Extract the (X, Y) coordinate from the center of the cell holding the provided text.  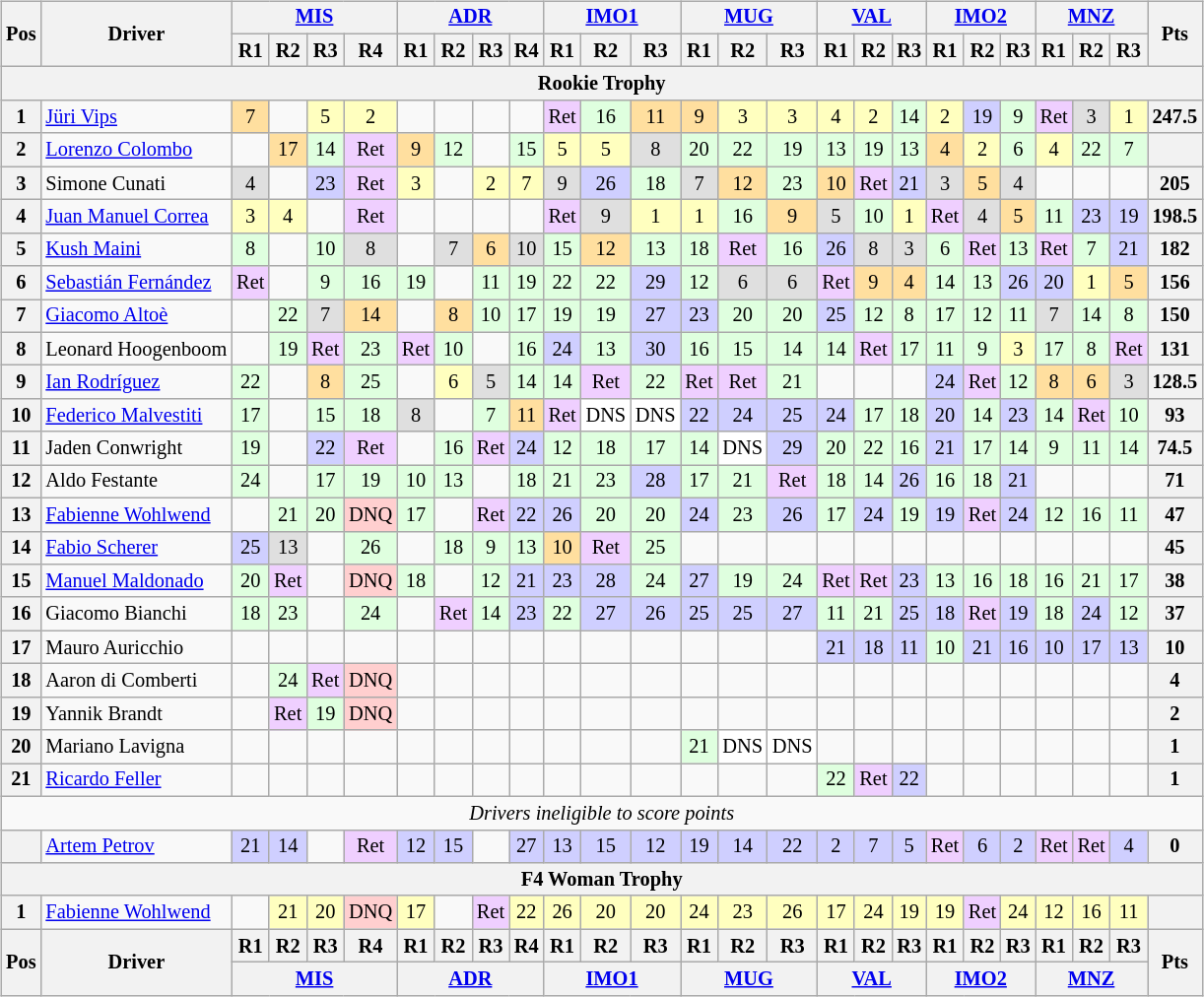
Aaron di Comberti (136, 681)
74.5 (1175, 448)
128.5 (1175, 382)
Yannik Brandt (136, 713)
37 (1175, 614)
0 (1175, 846)
Jaden Conwright (136, 448)
Drivers ineligible to score points (601, 813)
Kush Maini (136, 249)
47 (1175, 514)
Mauro Auricchio (136, 647)
Leonard Hoogenboom (136, 349)
Giacomo Bianchi (136, 614)
150 (1175, 316)
Simone Cunati (136, 183)
F4 Woman Trophy (601, 880)
Fabio Scherer (136, 548)
Manuel Maldonado (136, 581)
93 (1175, 416)
131 (1175, 349)
Juan Manuel Correa (136, 217)
182 (1175, 249)
Rookie Trophy (601, 84)
Ian Rodríguez (136, 382)
Lorenzo Colombo (136, 150)
Jüri Vips (136, 117)
Artem Petrov (136, 846)
Giacomo Altoè (136, 316)
Aldo Festante (136, 482)
247.5 (1175, 117)
45 (1175, 548)
205 (1175, 183)
156 (1175, 283)
Ricardo Feller (136, 780)
Sebastián Fernández (136, 283)
Federico Malvestiti (136, 416)
Mariano Lavigna (136, 747)
30 (655, 349)
198.5 (1175, 217)
38 (1175, 581)
71 (1175, 482)
